Find where the given text appears and provide that cell's center as [X, Y] coordinate. 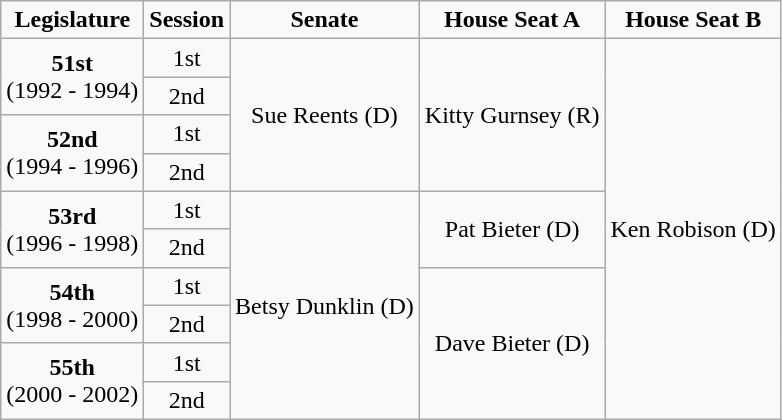
51st (1992 - 1994) [72, 77]
Session [187, 20]
Legislature [72, 20]
Pat Bieter (D) [512, 229]
Dave Bieter (D) [512, 343]
Kitty Gurnsey (R) [512, 115]
55th (2000 - 2002) [72, 381]
52nd (1994 - 1996) [72, 153]
Sue Reents (D) [325, 115]
House Seat B [693, 20]
Betsy Dunklin (D) [325, 305]
House Seat A [512, 20]
54th (1998 - 2000) [72, 305]
Senate [325, 20]
Ken Robison (D) [693, 230]
53rd (1996 - 1998) [72, 229]
